Pinpoint the cell where the given text exists, returning its [X, Y] midpoint coordinate. 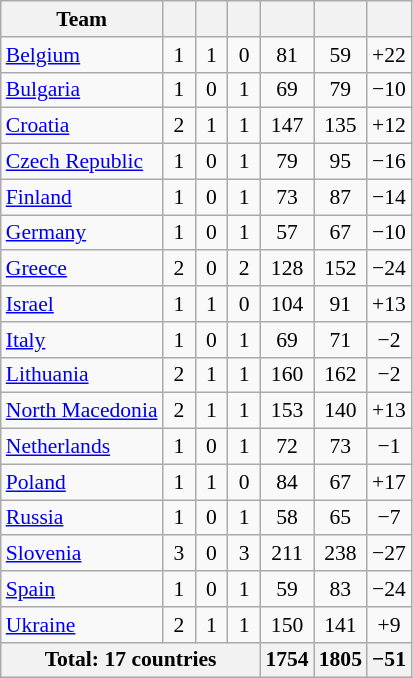
Greece [82, 269]
84 [286, 482]
95 [340, 162]
147 [286, 126]
Slovenia [82, 554]
−51 [389, 660]
Croatia [82, 126]
Netherlands [82, 447]
Total: 17 countries [131, 660]
Lithuania [82, 375]
128 [286, 269]
Russia [82, 518]
+12 [389, 126]
150 [286, 625]
Belgium [82, 55]
160 [286, 375]
−1 [389, 447]
153 [286, 411]
65 [340, 518]
Finland [82, 197]
104 [286, 304]
87 [340, 197]
Team [82, 19]
141 [340, 625]
+17 [389, 482]
58 [286, 518]
Italy [82, 340]
140 [340, 411]
72 [286, 447]
Spain [82, 589]
135 [340, 126]
71 [340, 340]
−14 [389, 197]
57 [286, 233]
+22 [389, 55]
152 [340, 269]
238 [340, 554]
91 [340, 304]
83 [340, 589]
Ukraine [82, 625]
Bulgaria [82, 90]
Germany [82, 233]
−27 [389, 554]
−16 [389, 162]
81 [286, 55]
Israel [82, 304]
Czech Republic [82, 162]
+9 [389, 625]
North Macedonia [82, 411]
211 [286, 554]
Poland [82, 482]
1805 [340, 660]
162 [340, 375]
1754 [286, 660]
−7 [389, 518]
